Capture the cell that displays the provided text and extract its [x, y] central coordinate. 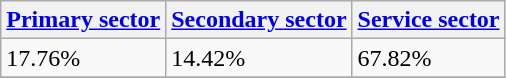
67.82% [428, 58]
Secondary sector [259, 20]
Primary sector [84, 20]
Service sector [428, 20]
14.42% [259, 58]
17.76% [84, 58]
